Pinpoint the cell where the given text exists, returning its [X, Y] midpoint coordinate. 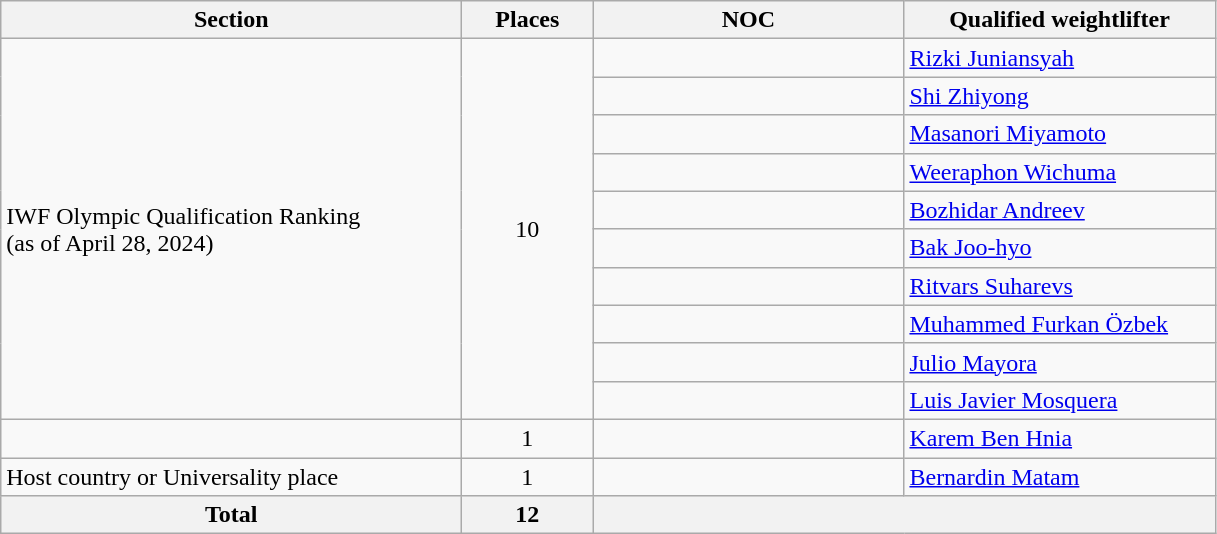
Shi Zhiyong [1060, 96]
12 [528, 515]
Ritvars Suharevs [1060, 286]
Rizki Juniansyah [1060, 58]
IWF Olympic Qualification Ranking(as of April 28, 2024) [232, 230]
Host country or Universality place [232, 477]
Luis Javier Mosquera [1060, 400]
Masanori Miyamoto [1060, 134]
Weeraphon Wichuma [1060, 172]
Bozhidar Andreev [1060, 210]
Places [528, 20]
10 [528, 230]
Karem Ben Hnia [1060, 438]
Total [232, 515]
Qualified weightlifter [1060, 20]
NOC [748, 20]
Bernardin Matam [1060, 477]
Bak Joo-hyo [1060, 248]
Julio Mayora [1060, 362]
Section [232, 20]
Muhammed Furkan Özbek [1060, 324]
